For the text-containing cell, return its midpoint in (X, Y) coordinate format. 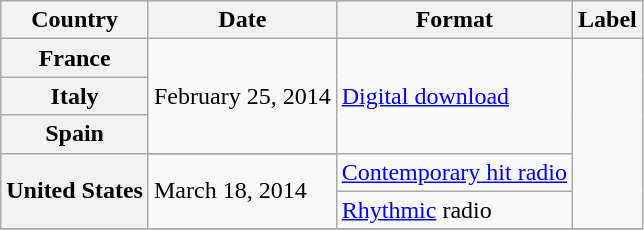
Digital download (454, 96)
Rhythmic radio (454, 210)
February 25, 2014 (242, 96)
Contemporary hit radio (454, 172)
March 18, 2014 (242, 191)
Italy (75, 96)
Country (75, 20)
Spain (75, 134)
Date (242, 20)
United States (75, 191)
Format (454, 20)
France (75, 58)
Label (608, 20)
